Find where the given text appears and provide that cell's center as (X, Y) coordinate. 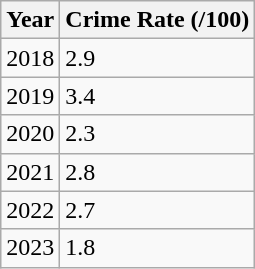
2021 (30, 172)
3.4 (158, 96)
2022 (30, 210)
2019 (30, 96)
1.8 (158, 248)
2023 (30, 248)
Year (30, 20)
2.7 (158, 210)
2018 (30, 58)
2.9 (158, 58)
2.3 (158, 134)
Crime Rate (/100) (158, 20)
2.8 (158, 172)
2020 (30, 134)
